Extract the (X, Y) coordinate from the center of the cell holding the provided text.  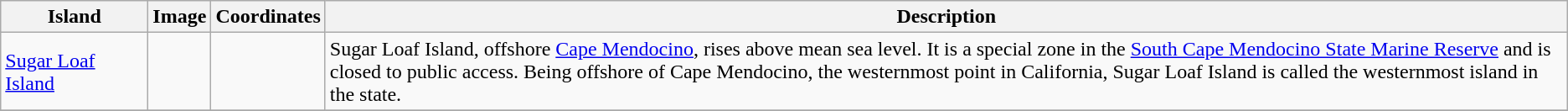
Image (179, 17)
Island (75, 17)
Description (946, 17)
Coordinates (268, 17)
Sugar Loaf Island (75, 71)
